Search for the cell housing the specified text and yield its [X, Y] center coordinate. 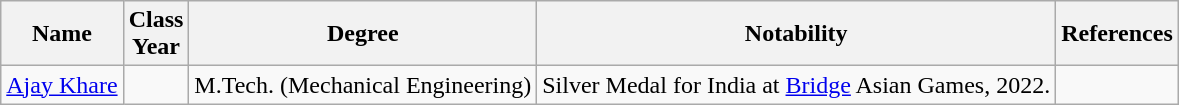
M.Tech. (Mechanical Engineering) [363, 85]
Silver Medal for India at Bridge Asian Games, 2022. [796, 85]
Degree [363, 34]
References [1118, 34]
ClassYear [156, 34]
Ajay Khare [62, 85]
Notability [796, 34]
Name [62, 34]
